Identify which cell holds the provided text, then report its [x, y] central coordinate. 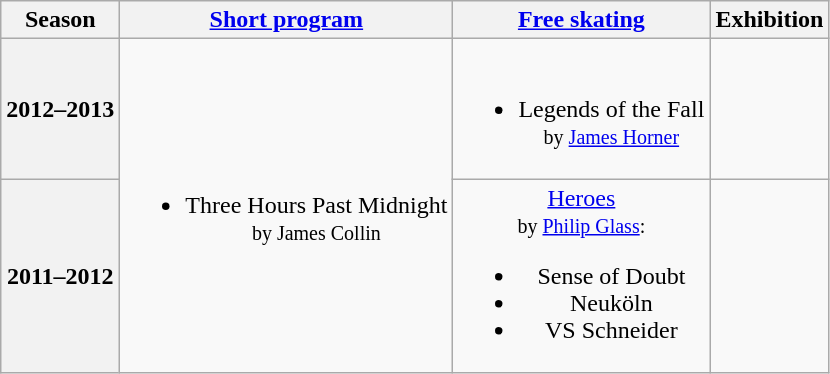
2011–2012 [60, 276]
Heroes by Philip Glass:Sense of DoubtNeukölnVS Schneider [582, 276]
Free skating [582, 20]
Short program [286, 20]
2012–2013 [60, 109]
Exhibition [770, 20]
Legends of the Fall by James Horner [582, 109]
Three Hours Past Midnight by James Collin [286, 206]
Season [60, 20]
